Pinpoint the cell where the given text exists, returning its (x, y) midpoint coordinate. 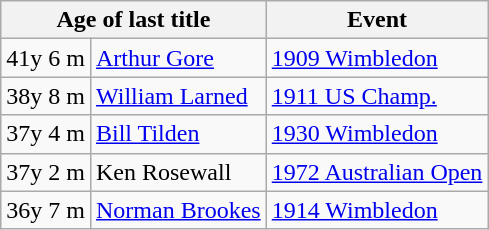
1909 Wimbledon (377, 58)
41y 6 m (46, 58)
1911 US Champ. (377, 96)
Ken Rosewall (178, 172)
36y 7 m (46, 210)
William Larned (178, 96)
Arthur Gore (178, 58)
37y 4 m (46, 134)
1972 Australian Open (377, 172)
1914 Wimbledon (377, 210)
Norman Brookes (178, 210)
37y 2 m (46, 172)
Age of last title (134, 20)
38y 8 m (46, 96)
Event (377, 20)
1930 Wimbledon (377, 134)
Bill Tilden (178, 134)
